From the cell containing the given text, extract its center point as (x, y) coordinate. 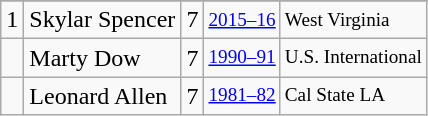
1981–82 (242, 96)
Cal State LA (353, 96)
1990–91 (242, 58)
Leonard Allen (102, 96)
U.S. International (353, 58)
West Virginia (353, 20)
1 (12, 20)
Skylar Spencer (102, 20)
2015–16 (242, 20)
Marty Dow (102, 58)
